Pinpoint the cell where the given text exists, returning its [x, y] midpoint coordinate. 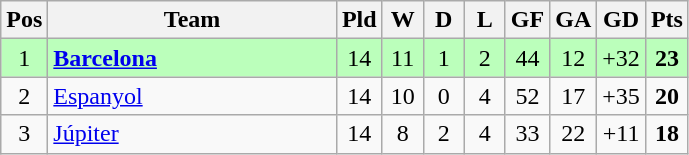
GD [622, 20]
22 [574, 134]
GF [527, 20]
Barcelona [192, 58]
0 [444, 96]
Pld [359, 20]
Pos [24, 20]
+32 [622, 58]
Espanyol [192, 96]
44 [527, 58]
Pts [666, 20]
Team [192, 20]
12 [574, 58]
52 [527, 96]
+11 [622, 134]
10 [402, 96]
23 [666, 58]
33 [527, 134]
L [484, 20]
11 [402, 58]
+35 [622, 96]
GA [574, 20]
D [444, 20]
W [402, 20]
18 [666, 134]
17 [574, 96]
3 [24, 134]
Júpiter [192, 134]
8 [402, 134]
20 [666, 96]
